Output the (x, y) coordinate of the center of the cell containing the given text.  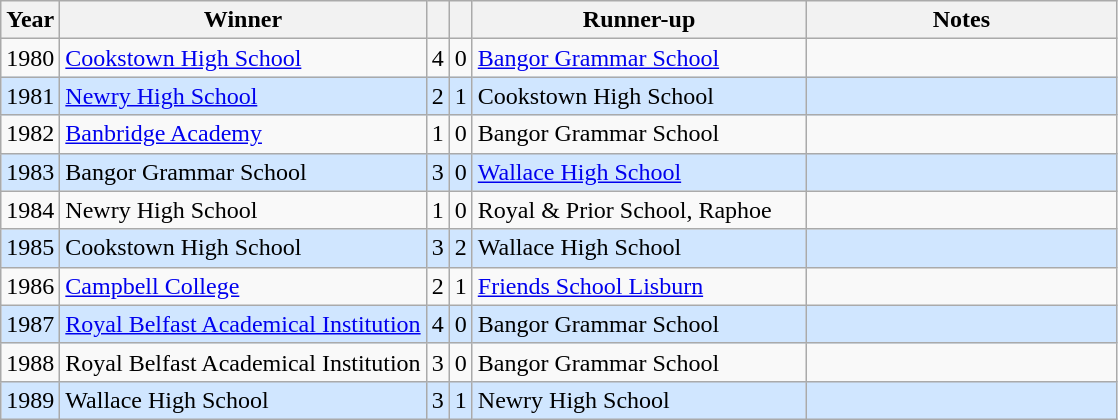
Royal & Prior School, Raphoe (639, 210)
Notes (962, 20)
1981 (30, 96)
1980 (30, 58)
1986 (30, 286)
Banbridge Academy (243, 134)
Year (30, 20)
1987 (30, 324)
1984 (30, 210)
1983 (30, 172)
1985 (30, 248)
Friends School Lisburn (639, 286)
1989 (30, 400)
Runner-up (639, 20)
1982 (30, 134)
Campbell College (243, 286)
1988 (30, 362)
Winner (243, 20)
